Provide the [X, Y] coordinate of the cell's center where the given text is located.  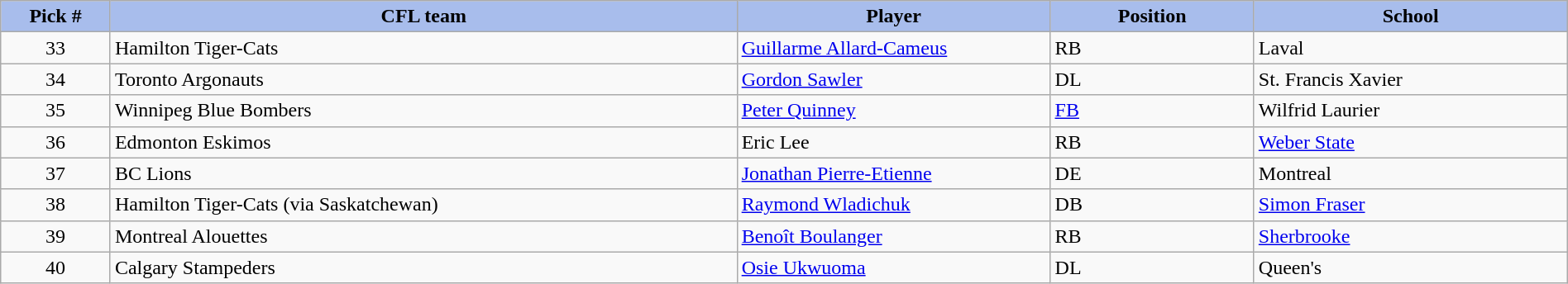
Montreal [1411, 173]
Queen's [1411, 267]
Peter Quinney [893, 111]
40 [56, 267]
School [1411, 17]
DE [1152, 173]
BC Lions [423, 173]
Jonathan Pierre-Etienne [893, 173]
35 [56, 111]
37 [56, 173]
Benoît Boulanger [893, 236]
CFL team [423, 17]
38 [56, 205]
Player [893, 17]
Eric Lee [893, 142]
Sherbrooke [1411, 236]
Wilfrid Laurier [1411, 111]
FB [1152, 111]
Calgary Stampeders [423, 267]
Position [1152, 17]
36 [56, 142]
Weber State [1411, 142]
Laval [1411, 48]
Raymond Wladichuk [893, 205]
Montreal Alouettes [423, 236]
34 [56, 79]
Hamilton Tiger-Cats (via Saskatchewan) [423, 205]
Toronto Argonauts [423, 79]
Guillarme Allard-Cameus [893, 48]
DB [1152, 205]
Osie Ukwuoma [893, 267]
Simon Fraser [1411, 205]
Hamilton Tiger-Cats [423, 48]
Gordon Sawler [893, 79]
Winnipeg Blue Bombers [423, 111]
33 [56, 48]
Pick # [56, 17]
St. Francis Xavier [1411, 79]
Edmonton Eskimos [423, 142]
39 [56, 236]
